Capture the cell that displays the provided text and extract its (X, Y) central coordinate. 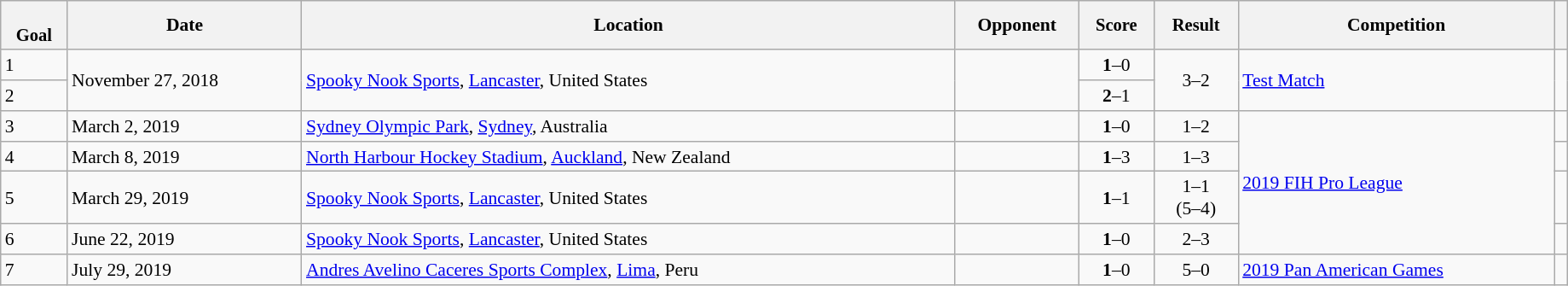
1–2 (1195, 126)
Opponent (1016, 26)
Test Match (1397, 80)
North Harbour Hockey Stadium, Auckland, New Zealand (628, 157)
2019 Pan American Games (1397, 270)
2–1 (1116, 96)
3 (34, 126)
2019 FIH Pro League (1397, 183)
1–1 (1116, 198)
July 29, 2019 (184, 270)
1–1(5–4) (1195, 198)
6 (34, 239)
3–2 (1195, 80)
March 29, 2019 (184, 198)
March 2, 2019 (184, 126)
November 27, 2018 (184, 80)
4 (34, 157)
Andres Avelino Caceres Sports Complex, Lima, Peru (628, 270)
Goal (34, 26)
2–3 (1195, 239)
Sydney Olympic Park, Sydney, Australia (628, 126)
Location (628, 26)
7 (34, 270)
June 22, 2019 (184, 239)
5 (34, 198)
Competition (1397, 26)
2 (34, 96)
1 (34, 66)
March 8, 2019 (184, 157)
Date (184, 26)
5–0 (1195, 270)
Result (1195, 26)
Score (1116, 26)
